Identify which cell holds the provided text, then report its [X, Y] central coordinate. 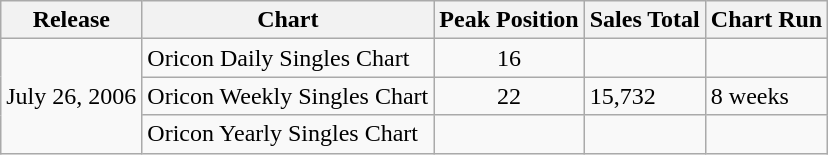
Oricon Yearly Singles Chart [288, 134]
Oricon Daily Singles Chart [288, 58]
July 26, 2006 [72, 96]
15,732 [644, 96]
Chart [288, 20]
Oricon Weekly Singles Chart [288, 96]
Peak Position [509, 20]
16 [509, 58]
Release [72, 20]
22 [509, 96]
Sales Total [644, 20]
Chart Run [766, 20]
8 weeks [766, 96]
